Return the (x, y) coordinate for the center point of the cell that contains the specified text.  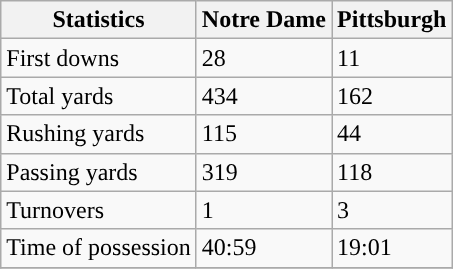
Pittsburgh (392, 20)
44 (392, 134)
Time of possession (99, 248)
319 (264, 172)
115 (264, 134)
118 (392, 172)
First downs (99, 58)
Passing yards (99, 172)
Total yards (99, 96)
434 (264, 96)
162 (392, 96)
11 (392, 58)
19:01 (392, 248)
Statistics (99, 20)
1 (264, 210)
Notre Dame (264, 20)
Rushing yards (99, 134)
3 (392, 210)
40:59 (264, 248)
Turnovers (99, 210)
28 (264, 58)
